Locate the cell with the specified text and output its (X, Y) center coordinate. 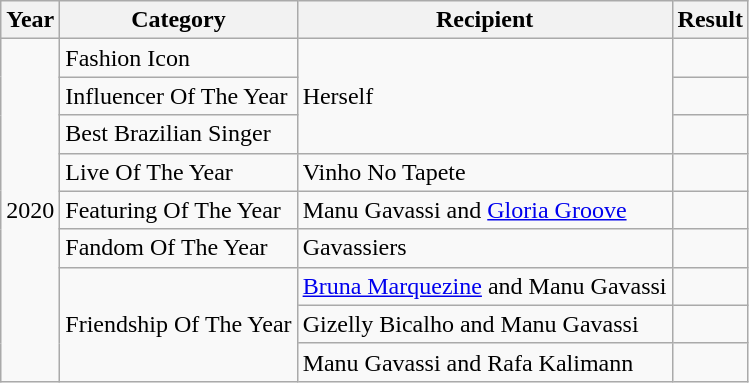
Result (710, 20)
Vinho No Tapete (484, 172)
Manu Gavassi and Gloria Groove (484, 210)
Friendship Of The Year (178, 324)
Gavassiers (484, 248)
Best Brazilian Singer (178, 134)
Bruna Marquezine and Manu Gavassi (484, 286)
2020 (30, 210)
Gizelly Bicalho and Manu Gavassi (484, 324)
Year (30, 20)
Fashion Icon (178, 58)
Recipient (484, 20)
Herself (484, 96)
Manu Gavassi and Rafa Kalimann (484, 362)
Live Of The Year (178, 172)
Fandom Of The Year (178, 248)
Featuring Of The Year (178, 210)
Category (178, 20)
Influencer Of The Year (178, 96)
